Output the [X, Y] coordinate of the center of the cell containing the given text.  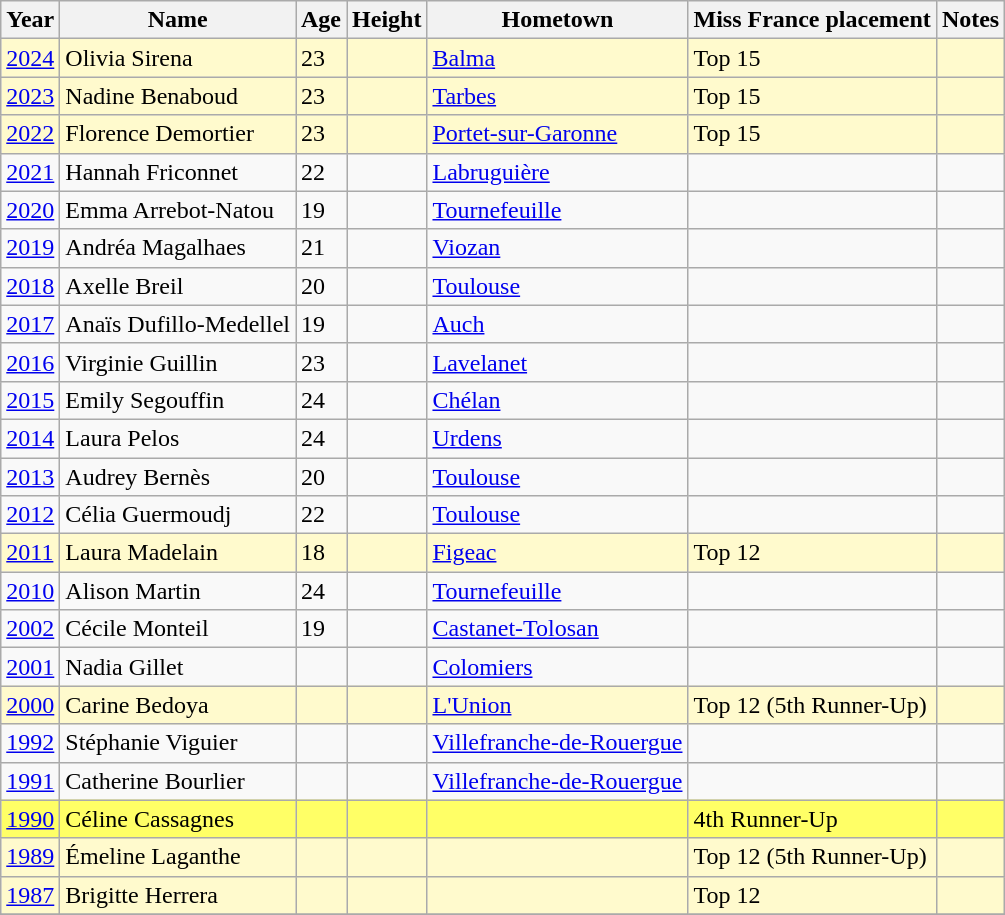
L'Union [558, 705]
Colomiers [558, 667]
2019 [30, 248]
2000 [30, 705]
Olivia Sirena [178, 58]
Brigitte Herrera [178, 895]
Emma Arrebot-Natou [178, 210]
Axelle Breil [178, 286]
1992 [30, 743]
2022 [30, 134]
1990 [30, 819]
Alison Martin [178, 591]
Viozan [558, 248]
Catherine Bourlier [178, 781]
Auch [558, 324]
2001 [30, 667]
Miss France placement [812, 20]
Hometown [558, 20]
4th Runner-Up [812, 819]
Audrey Bernès [178, 477]
Labruguière [558, 172]
21 [322, 248]
Notes [970, 20]
1987 [30, 895]
2002 [30, 629]
2023 [30, 96]
Tarbes [558, 96]
2016 [30, 362]
2021 [30, 172]
2012 [30, 515]
Laura Pelos [178, 438]
2014 [30, 438]
Lavelanet [558, 362]
1989 [30, 857]
Hannah Friconnet [178, 172]
Nadine Benaboud [178, 96]
Height [387, 20]
Stéphanie Viguier [178, 743]
2015 [30, 400]
1991 [30, 781]
Célia Guermoudj [178, 515]
Portet-sur-Garonne [558, 134]
Émeline Laganthe [178, 857]
Year [30, 20]
Andréa Magalhaes [178, 248]
Carine Bedoya [178, 705]
Anaïs Dufillo-Medellel [178, 324]
Nadia Gillet [178, 667]
2018 [30, 286]
2020 [30, 210]
2024 [30, 58]
Urdens [558, 438]
18 [322, 553]
Balma [558, 58]
2013 [30, 477]
Figeac [558, 553]
Florence Demortier [178, 134]
Castanet-Tolosan [558, 629]
Laura Madelain [178, 553]
Name [178, 20]
Virginie Guillin [178, 362]
Céline Cassagnes [178, 819]
Emily Segouffin [178, 400]
2011 [30, 553]
Cécile Monteil [178, 629]
2017 [30, 324]
Chélan [558, 400]
2010 [30, 591]
Age [322, 20]
